Find where the given text appears and provide that cell's center as (x, y) coordinate. 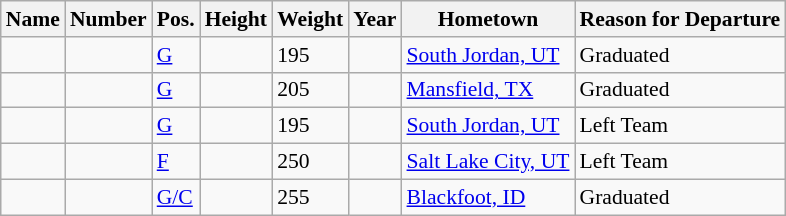
Weight (310, 19)
G/C (176, 197)
Blackfoot, ID (488, 197)
Mansfield, TX (488, 90)
Year (374, 19)
205 (310, 90)
Height (236, 19)
255 (310, 197)
250 (310, 162)
Pos. (176, 19)
Name (33, 19)
Hometown (488, 19)
Salt Lake City, UT (488, 162)
Number (108, 19)
Reason for Departure (680, 19)
F (176, 162)
